Detect which cell encompasses the target text, then output its [x, y] center coordinate. 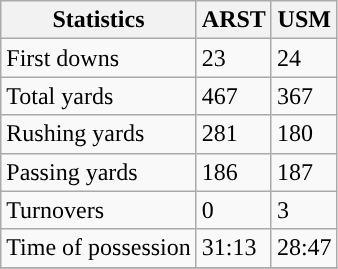
367 [304, 96]
0 [234, 210]
281 [234, 134]
467 [234, 96]
Passing yards [99, 172]
USM [304, 20]
Rushing yards [99, 134]
ARST [234, 20]
23 [234, 58]
3 [304, 210]
First downs [99, 58]
31:13 [234, 248]
186 [234, 172]
Total yards [99, 96]
Time of possession [99, 248]
24 [304, 58]
Turnovers [99, 210]
28:47 [304, 248]
180 [304, 134]
Statistics [99, 20]
187 [304, 172]
